Scan for the cell matching the given text and deliver its (X, Y) coordinate at center. 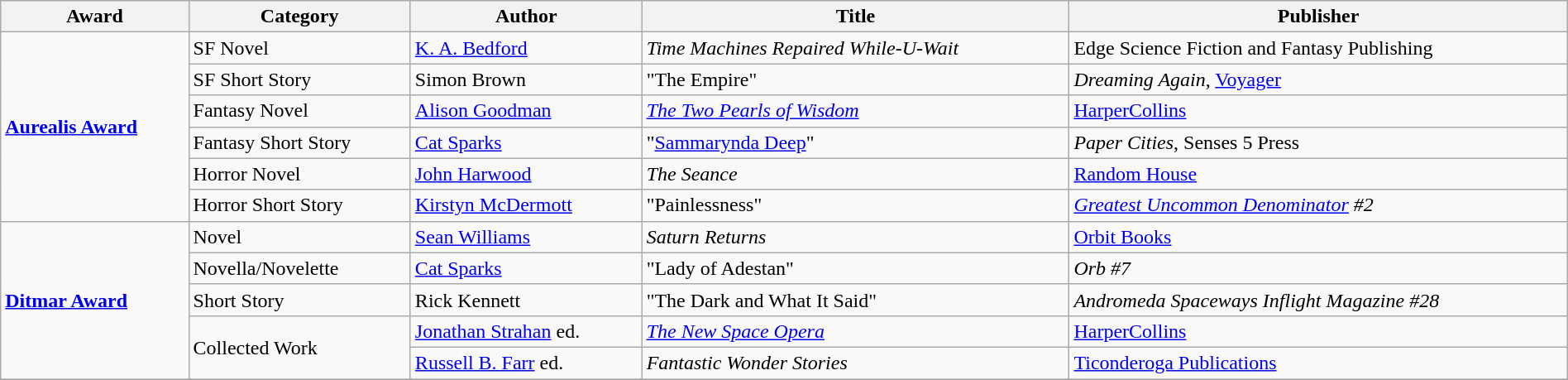
Paper Cities, Senses 5 Press (1318, 142)
Andromeda Spaceways Inflight Magazine #28 (1318, 300)
Ticonderoga Publications (1318, 363)
Edge Science Fiction and Fantasy Publishing (1318, 48)
Aurealis Award (94, 127)
Russell B. Farr ed. (526, 363)
"Sammarynda Deep" (855, 142)
"Painlessness" (855, 205)
Author (526, 17)
Short Story (299, 300)
Alison Goodman (526, 111)
The New Space Opera (855, 331)
SF Short Story (299, 79)
"Lady of Adestan" (855, 268)
The Seance (855, 174)
Sean Williams (526, 237)
K. A. Bedford (526, 48)
Novella/Novelette (299, 268)
Title (855, 17)
Greatest Uncommon Denominator #2 (1318, 205)
Fantasy Novel (299, 111)
Orb #7 (1318, 268)
Fantastic Wonder Stories (855, 363)
Dreaming Again, Voyager (1318, 79)
Saturn Returns (855, 237)
Horror Novel (299, 174)
Collected Work (299, 347)
Time Machines Repaired While-U-Wait (855, 48)
Ditmar Award (94, 300)
Publisher (1318, 17)
"The Empire" (855, 79)
SF Novel (299, 48)
Orbit Books (1318, 237)
Jonathan Strahan ed. (526, 331)
Horror Short Story (299, 205)
"The Dark and What It Said" (855, 300)
Random House (1318, 174)
Rick Kennett (526, 300)
Novel (299, 237)
The Two Pearls of Wisdom (855, 111)
Kirstyn McDermott (526, 205)
Simon Brown (526, 79)
Category (299, 17)
Award (94, 17)
Fantasy Short Story (299, 142)
John Harwood (526, 174)
